Determine the [X, Y] coordinate at the center of the cell enclosing the given text.  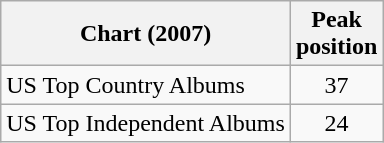
24 [336, 123]
US Top Independent Albums [146, 123]
37 [336, 85]
Chart (2007) [146, 34]
Peakposition [336, 34]
US Top Country Albums [146, 85]
